Find where the given text appears and provide that cell's center as [X, Y] coordinate. 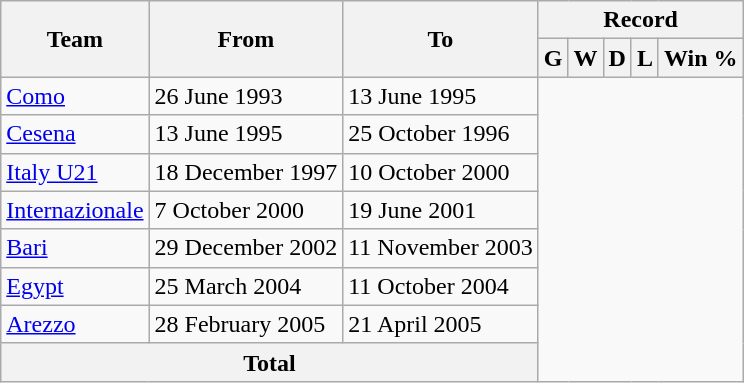
29 December 2002 [246, 248]
28 February 2005 [246, 324]
L [644, 58]
To [440, 39]
11 October 2004 [440, 286]
Como [75, 96]
21 April 2005 [440, 324]
7 October 2000 [246, 210]
W [586, 58]
G [553, 58]
19 June 2001 [440, 210]
Team [75, 39]
D [617, 58]
10 October 2000 [440, 172]
Win % [700, 58]
Internazionale [75, 210]
Record [640, 20]
Bari [75, 248]
Total [270, 362]
Egypt [75, 286]
25 October 1996 [440, 134]
Arezzo [75, 324]
Italy U21 [75, 172]
18 December 1997 [246, 172]
From [246, 39]
11 November 2003 [440, 248]
Cesena [75, 134]
25 March 2004 [246, 286]
26 June 1993 [246, 96]
